Scan for the cell matching the given text and deliver its (X, Y) coordinate at center. 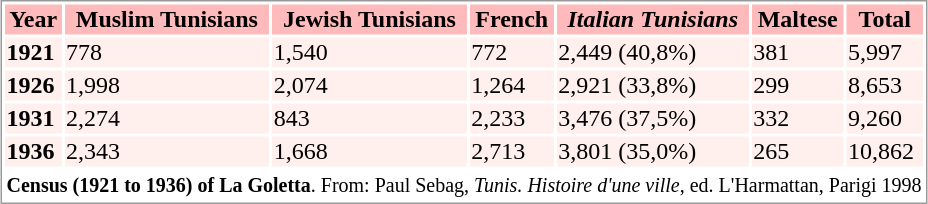
10,862 (885, 151)
1926 (33, 85)
1,264 (512, 85)
778 (166, 53)
1921 (33, 53)
Maltese (798, 19)
8,653 (885, 85)
2,449 (40,8%) (653, 53)
Census (1921 to 1936) of La Goletta. From: Paul Sebag, Tunis. Histoire d'une ville, ed. L'Harmattan, Parigi 1998 (464, 185)
1,540 (370, 53)
Total (885, 19)
772 (512, 53)
2,921 (33,8%) (653, 85)
2,274 (166, 119)
1,668 (370, 151)
332 (798, 119)
843 (370, 119)
2,713 (512, 151)
3,476 (37,5%) (653, 119)
2,074 (370, 85)
299 (798, 85)
1,998 (166, 85)
3,801 (35,0%) (653, 151)
1936 (33, 151)
265 (798, 151)
9,260 (885, 119)
Jewish Tunisians (370, 19)
Year (33, 19)
5,997 (885, 53)
Muslim Tunisians (166, 19)
2,233 (512, 119)
Italian Tunisians (653, 19)
381 (798, 53)
2,343 (166, 151)
French (512, 19)
1931 (33, 119)
